Find where the given text appears and provide that cell's center as (x, y) coordinate. 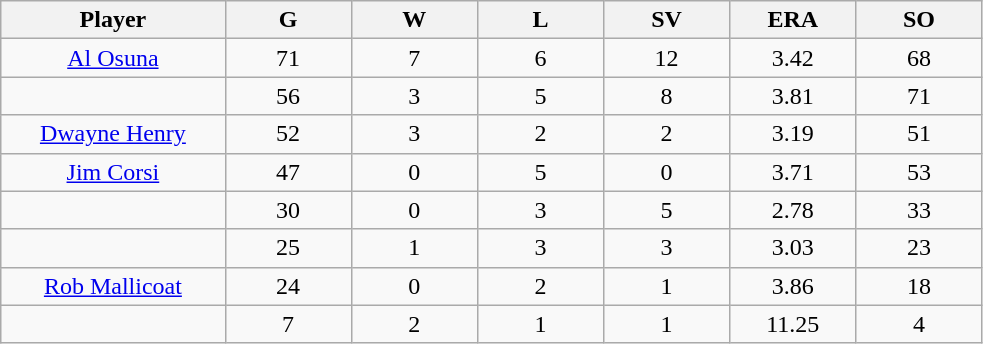
Dwayne Henry (113, 134)
52 (288, 134)
33 (919, 210)
G (288, 20)
ERA (793, 20)
3.42 (793, 58)
25 (288, 248)
23 (919, 248)
3.86 (793, 286)
4 (919, 324)
3.19 (793, 134)
Jim Corsi (113, 172)
68 (919, 58)
12 (667, 58)
51 (919, 134)
56 (288, 96)
W (414, 20)
L (540, 20)
Rob Mallicoat (113, 286)
18 (919, 286)
3.81 (793, 96)
Al Osuna (113, 58)
8 (667, 96)
SO (919, 20)
2.78 (793, 210)
Player (113, 20)
47 (288, 172)
11.25 (793, 324)
30 (288, 210)
53 (919, 172)
24 (288, 286)
6 (540, 58)
SV (667, 20)
3.03 (793, 248)
3.71 (793, 172)
